From the cell containing the given text, extract its center point as [X, Y] coordinate. 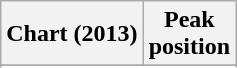
Peakposition [189, 34]
Chart (2013) [72, 34]
